Determine the [X, Y] coordinate at the center of the cell enclosing the given text.  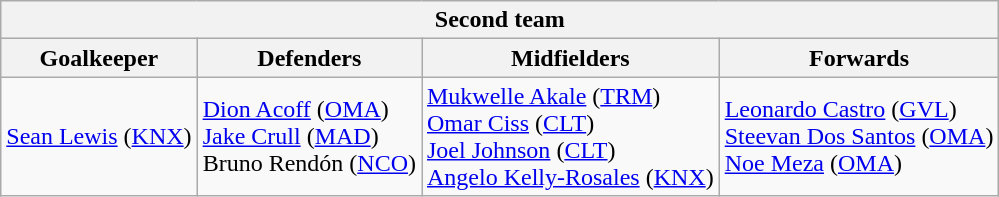
Goalkeeper [99, 58]
Forwards [859, 58]
Second team [500, 20]
Defenders [309, 58]
Midfielders [571, 58]
Leonardo Castro (GVL) Steevan Dos Santos (OMA) Noe Meza (OMA) [859, 136]
Dion Acoff (OMA) Jake Crull (MAD) Bruno Rendón (NCO) [309, 136]
Sean Lewis (KNX) [99, 136]
Mukwelle Akale (TRM) Omar Ciss (CLT) Joel Johnson (CLT) Angelo Kelly-Rosales (KNX) [571, 136]
